Detect which cell encompasses the target text, then output its (X, Y) center coordinate. 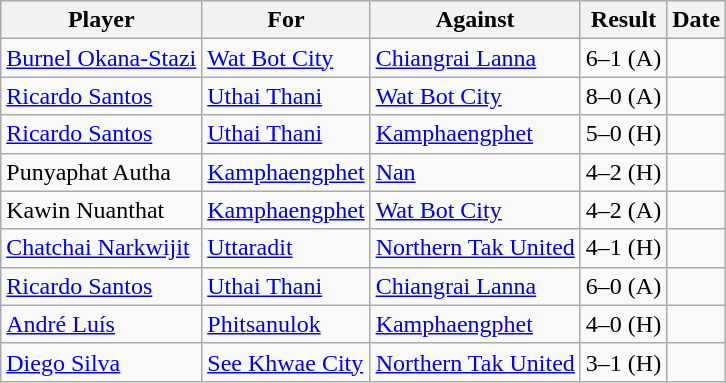
Against (475, 20)
8–0 (A) (623, 96)
Phitsanulok (286, 324)
Punyaphat Autha (102, 172)
4–1 (H) (623, 248)
4–0 (H) (623, 324)
Kawin Nuanthat (102, 210)
5–0 (H) (623, 134)
4–2 (A) (623, 210)
Burnel Okana-Stazi (102, 58)
Uttaradit (286, 248)
3–1 (H) (623, 362)
6–1 (A) (623, 58)
Diego Silva (102, 362)
Chatchai Narkwijit (102, 248)
6–0 (A) (623, 286)
See Khwae City (286, 362)
Player (102, 20)
Date (696, 20)
4–2 (H) (623, 172)
Nan (475, 172)
André Luís (102, 324)
Result (623, 20)
For (286, 20)
